Locate the cell with the specified text and output its [X, Y] center coordinate. 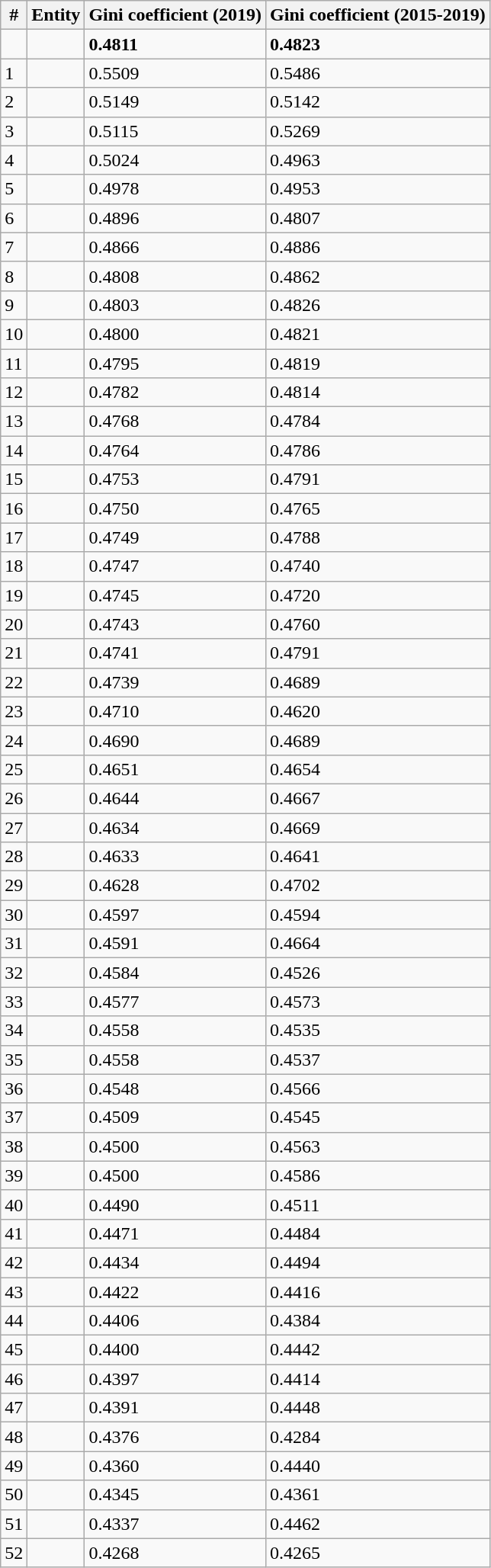
0.4526 [378, 973]
0.4741 [175, 653]
46 [14, 1379]
0.4953 [378, 189]
23 [14, 711]
0.4511 [378, 1204]
0.4440 [378, 1466]
12 [14, 393]
42 [14, 1262]
0.4416 [378, 1292]
0.4462 [378, 1524]
14 [14, 451]
0.4634 [175, 827]
32 [14, 973]
0.4400 [175, 1350]
40 [14, 1204]
0.4654 [378, 769]
7 [14, 247]
0.4702 [378, 886]
0.4597 [175, 915]
0.5142 [378, 102]
0.4509 [175, 1117]
0.4548 [175, 1089]
0.4760 [378, 624]
38 [14, 1146]
0.4361 [378, 1495]
0.5269 [378, 131]
0.4788 [378, 537]
0.4442 [378, 1350]
0.4710 [175, 711]
52 [14, 1553]
0.4963 [378, 160]
0.4284 [378, 1437]
0.4586 [378, 1175]
0.4376 [175, 1437]
20 [14, 624]
2 [14, 102]
0.4641 [378, 857]
33 [14, 1002]
45 [14, 1350]
0.4484 [378, 1233]
0.4414 [378, 1379]
0.4406 [175, 1321]
0.4667 [378, 798]
Gini coefficient (2019) [175, 15]
0.4268 [175, 1553]
0.4537 [378, 1060]
0.4448 [378, 1408]
25 [14, 769]
0.4978 [175, 189]
0.4886 [378, 247]
9 [14, 305]
0.4747 [175, 566]
0.4811 [175, 44]
48 [14, 1437]
43 [14, 1292]
0.4669 [378, 827]
0.4819 [378, 364]
0.5115 [175, 131]
0.4823 [378, 44]
0.4803 [175, 305]
0.4360 [175, 1466]
50 [14, 1495]
0.5486 [378, 73]
13 [14, 422]
10 [14, 334]
19 [14, 595]
0.4782 [175, 393]
28 [14, 857]
15 [14, 479]
0.4740 [378, 566]
0.4821 [378, 334]
39 [14, 1175]
35 [14, 1060]
0.4573 [378, 1002]
0.4545 [378, 1117]
6 [14, 218]
22 [14, 682]
41 [14, 1233]
0.4633 [175, 857]
0.4795 [175, 364]
49 [14, 1466]
# [14, 15]
0.4337 [175, 1524]
0.4784 [378, 422]
17 [14, 537]
24 [14, 740]
0.4786 [378, 451]
0.4563 [378, 1146]
0.4690 [175, 740]
0.4577 [175, 1002]
0.4743 [175, 624]
44 [14, 1321]
0.4594 [378, 915]
0.4584 [175, 973]
0.4644 [175, 798]
0.4265 [378, 1553]
0.4620 [378, 711]
0.5024 [175, 160]
0.4397 [175, 1379]
27 [14, 827]
0.4753 [175, 479]
1 [14, 73]
0.4651 [175, 769]
31 [14, 944]
0.5509 [175, 73]
47 [14, 1408]
0.4535 [378, 1031]
21 [14, 653]
0.4862 [378, 276]
0.4384 [378, 1321]
0.4807 [378, 218]
0.4750 [175, 508]
0.4739 [175, 682]
0.4866 [175, 247]
0.4422 [175, 1292]
16 [14, 508]
0.4826 [378, 305]
0.4768 [175, 422]
36 [14, 1089]
0.4490 [175, 1204]
3 [14, 131]
29 [14, 886]
5 [14, 189]
0.4591 [175, 944]
0.4749 [175, 537]
0.4628 [175, 886]
51 [14, 1524]
0.4896 [175, 218]
34 [14, 1031]
0.4745 [175, 595]
Entity [56, 15]
0.4808 [175, 276]
26 [14, 798]
0.4814 [378, 393]
30 [14, 915]
0.4494 [378, 1262]
18 [14, 566]
0.4566 [378, 1089]
0.4391 [175, 1408]
0.4664 [378, 944]
0.4764 [175, 451]
37 [14, 1117]
0.4434 [175, 1262]
0.4345 [175, 1495]
0.5149 [175, 102]
0.4765 [378, 508]
11 [14, 364]
Gini coefficient (2015-2019) [378, 15]
0.4800 [175, 334]
0.4471 [175, 1233]
0.4720 [378, 595]
4 [14, 160]
8 [14, 276]
